Detect which cell encompasses the target text, then output its [x, y] center coordinate. 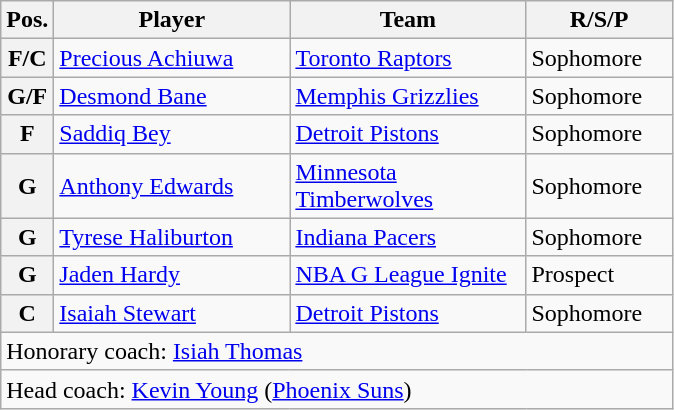
F/C [28, 58]
Desmond Bane [172, 96]
Saddiq Bey [172, 134]
Isaiah Stewart [172, 313]
NBA G League Ignite [408, 275]
Jaden Hardy [172, 275]
Precious Achiuwa [172, 58]
Indiana Pacers [408, 237]
Pos. [28, 20]
Anthony Edwards [172, 186]
F [28, 134]
R/S/P [599, 20]
Minnesota Timberwolves [408, 186]
Toronto Raptors [408, 58]
Team [408, 20]
Prospect [599, 275]
Tyrese Haliburton [172, 237]
C [28, 313]
Memphis Grizzlies [408, 96]
Player [172, 20]
Head coach: Kevin Young (Phoenix Suns) [336, 389]
Honorary coach: Isiah Thomas [336, 351]
G/F [28, 96]
